From the cell containing the given text, extract its center point as [X, Y] coordinate. 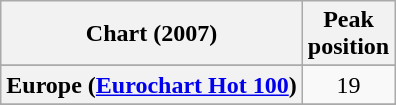
Europe (Eurochart Hot 100) [152, 85]
Chart (2007) [152, 34]
Peakposition [348, 34]
19 [348, 85]
